Return the (X, Y) coordinate for the center point of the cell that contains the specified text.  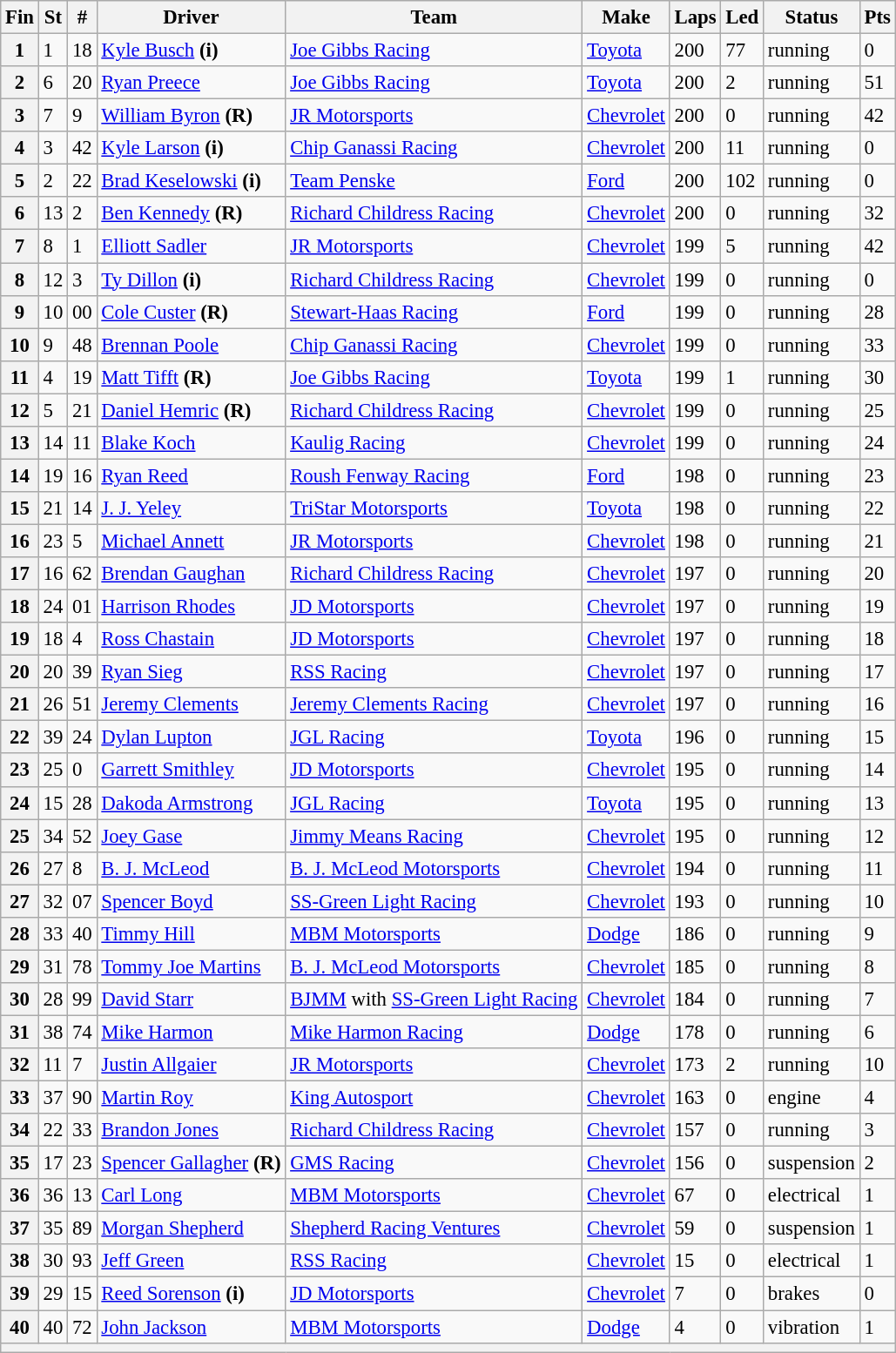
184 (695, 1000)
156 (695, 1163)
vibration (812, 1327)
62 (82, 574)
GMS Racing (434, 1163)
Kyle Busch (i) (192, 50)
Cole Custer (R) (192, 312)
Mike Harmon Racing (434, 1032)
Fin (20, 17)
Team (434, 17)
Driver (192, 17)
07 (82, 901)
Harrison Rhodes (192, 607)
48 (82, 345)
# (82, 17)
Joey Gase (192, 836)
74 (82, 1032)
Reed Sorenson (i) (192, 1294)
brakes (812, 1294)
Jeremy Clements (192, 704)
David Starr (192, 1000)
SS-Green Light Racing (434, 901)
Garrett Smithley (192, 771)
Shepherd Racing Ventures (434, 1228)
Justin Allgaier (192, 1065)
John Jackson (192, 1327)
Brad Keselowski (i) (192, 181)
TriStar Motorsports (434, 508)
Ryan Sieg (192, 672)
Mike Harmon (192, 1032)
102 (742, 181)
99 (82, 1000)
Matt Tifft (R) (192, 377)
Tommy Joe Martins (192, 966)
Ross Chastain (192, 639)
Daniel Hemric (R) (192, 410)
Spencer Gallagher (R) (192, 1163)
Spencer Boyd (192, 901)
Dakoda Armstrong (192, 803)
78 (82, 966)
163 (695, 1098)
Michael Annett (192, 541)
Stewart-Haas Racing (434, 312)
157 (695, 1130)
72 (82, 1327)
Roush Fenway Racing (434, 475)
89 (82, 1228)
Brendan Gaughan (192, 574)
William Byron (R) (192, 116)
Jimmy Means Racing (434, 836)
Timmy Hill (192, 934)
193 (695, 901)
Team Penske (434, 181)
59 (695, 1228)
Ryan Preece (192, 83)
BJMM with SS-Green Light Racing (434, 1000)
Morgan Shepherd (192, 1228)
185 (695, 966)
Elliott Sadler (192, 246)
Led (742, 17)
67 (695, 1195)
Status (812, 17)
93 (82, 1262)
90 (82, 1098)
Dylan Lupton (192, 737)
Ben Kennedy (R) (192, 213)
Make (626, 17)
Carl Long (192, 1195)
52 (82, 836)
Jeff Green (192, 1262)
Ryan Reed (192, 475)
173 (695, 1065)
Kaulig Racing (434, 443)
Pts (878, 17)
196 (695, 737)
King Autosport (434, 1098)
194 (695, 868)
Brennan Poole (192, 345)
J. J. Yeley (192, 508)
Jeremy Clements Racing (434, 704)
engine (812, 1098)
Martin Roy (192, 1098)
Kyle Larson (i) (192, 148)
Laps (695, 17)
178 (695, 1032)
Ty Dillon (i) (192, 279)
01 (82, 607)
B. J. McLeod (192, 868)
77 (742, 50)
Brandon Jones (192, 1130)
Blake Koch (192, 443)
St (52, 17)
00 (82, 312)
186 (695, 934)
